Find where the given text appears and provide that cell's center as [x, y] coordinate. 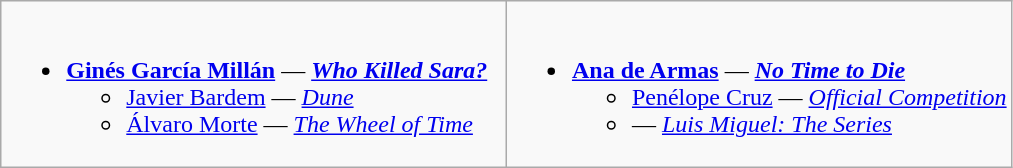
Ginés García Millán — Who Killed Sara?Javier Bardem — DuneÁlvaro Morte — The Wheel of Time [254, 84]
Ana de Armas — No Time to DiePenélope Cruz — Official Competition — Luis Miguel: The Series [759, 84]
